Pinpoint the cell where the given text exists, returning its (x, y) midpoint coordinate. 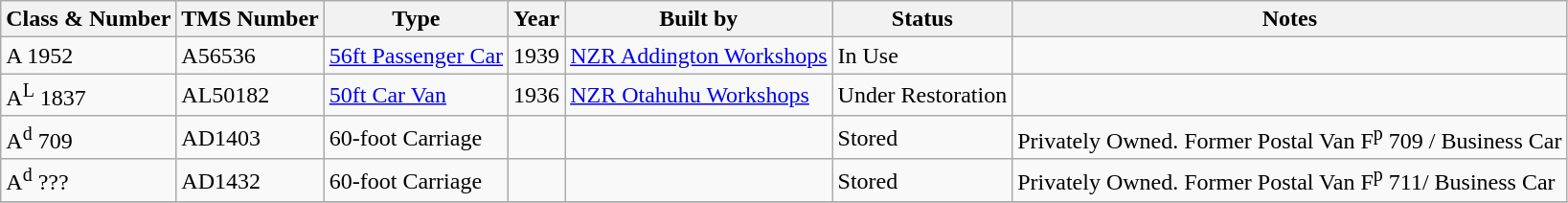
Under Restoration (922, 96)
A56536 (250, 56)
In Use (922, 56)
Year (536, 19)
Ad ??? (88, 180)
1939 (536, 56)
Status (922, 19)
TMS Number (250, 19)
AL50182 (250, 96)
NZR Otahuhu Workshops (699, 96)
AL 1837 (88, 96)
Class & Number (88, 19)
Type (416, 19)
56ft Passenger Car (416, 56)
Ad 709 (88, 138)
Privately Owned. Former Postal Van Fp 709 / Business Car (1289, 138)
Notes (1289, 19)
Built by (699, 19)
1936 (536, 96)
A 1952 (88, 56)
NZR Addington Workshops (699, 56)
AD1432 (250, 180)
AD1403 (250, 138)
Privately Owned. Former Postal Van Fp 711/ Business Car (1289, 180)
50ft Car Van (416, 96)
